Extract the (X, Y) coordinate from the center of the cell holding the provided text.  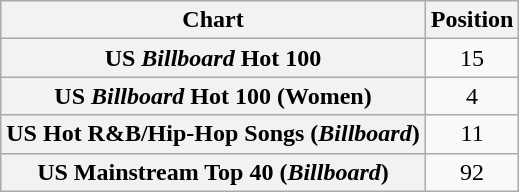
Chart (213, 20)
US Billboard Hot 100 (Women) (213, 96)
US Hot R&B/Hip-Hop Songs (Billboard) (213, 134)
US Billboard Hot 100 (213, 58)
92 (472, 172)
15 (472, 58)
4 (472, 96)
11 (472, 134)
Position (472, 20)
US Mainstream Top 40 (Billboard) (213, 172)
